Determine the (X, Y) coordinate at the center of the cell enclosing the given text.  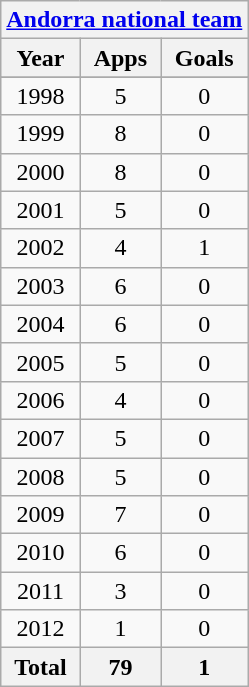
2001 (40, 210)
2012 (40, 629)
2002 (40, 248)
2007 (40, 438)
2011 (40, 591)
2008 (40, 477)
Andorra national team (124, 20)
7 (120, 515)
3 (120, 591)
2000 (40, 172)
1998 (40, 96)
1999 (40, 134)
2006 (40, 400)
2005 (40, 362)
2009 (40, 515)
2003 (40, 286)
Goals (204, 58)
Total (40, 667)
2004 (40, 324)
79 (120, 667)
2010 (40, 553)
Apps (120, 58)
Year (40, 58)
